Return [X, Y] of the center of cell containing provided text 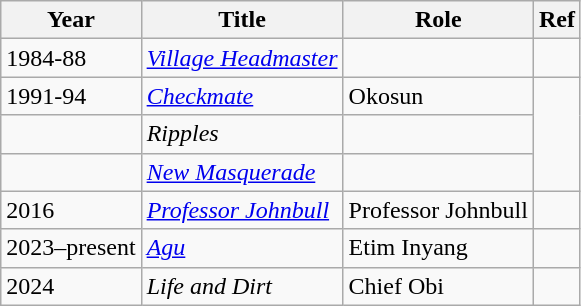
2024 [71, 286]
Chief Obi [438, 286]
Checkmate [242, 96]
Role [438, 20]
2023–present [71, 248]
2016 [71, 210]
Title [242, 20]
Year [71, 20]
Ref [556, 20]
Etim Inyang [438, 248]
Life and Dirt [242, 286]
New Masquerade [242, 172]
1984-88 [71, 58]
Ripples [242, 134]
Village Headmaster [242, 58]
1991-94 [71, 96]
Agu [242, 248]
Okosun [438, 96]
